Search for the cell housing the specified text and yield its [X, Y] center coordinate. 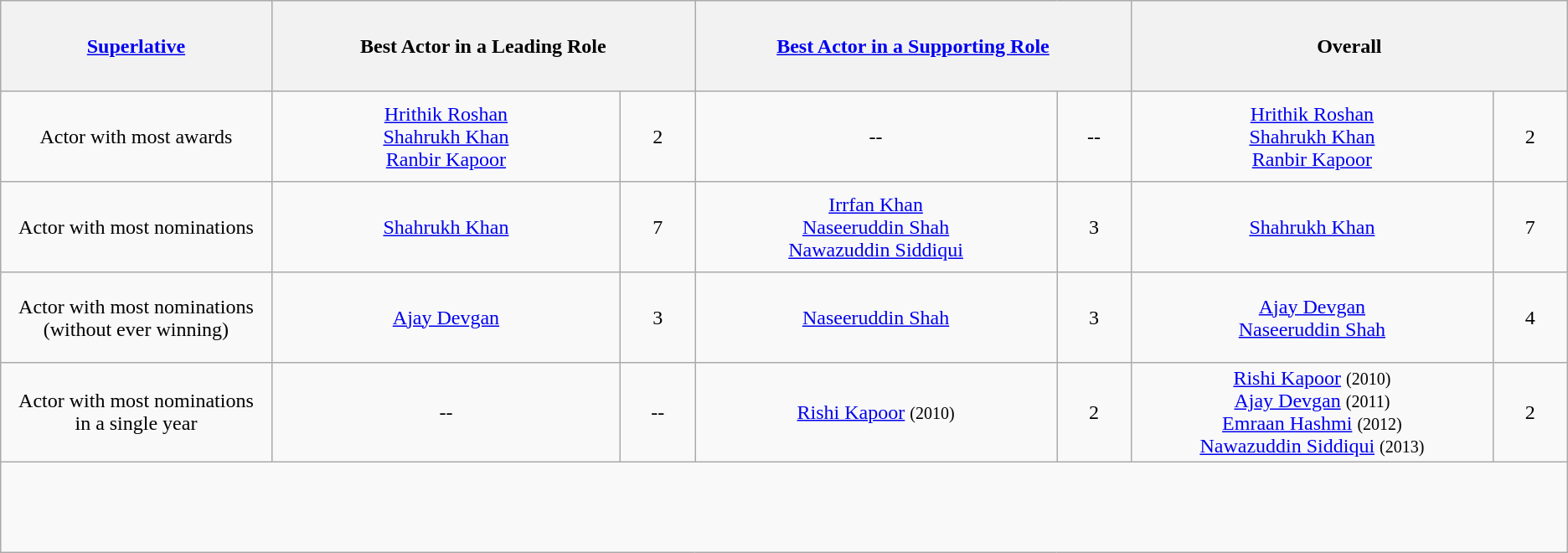
4 [1529, 318]
Rishi Kapoor (2010) Ajay Devgan (2011) Emraan Hashmi (2012) Nawazuddin Siddiqui (2013) [1312, 412]
Actor with most awards [136, 137]
Irrfan Khan Naseeruddin Shah Nawazuddin Siddiqui [876, 227]
Superlative [136, 46]
Actor with most nominations(without ever winning) [136, 318]
Overall [1349, 46]
Naseeruddin Shah [876, 318]
Ajay Devgan [446, 318]
Ajay Devgan Naseeruddin Shah [1312, 318]
Actor with most nominations [136, 227]
Rishi Kapoor (2010) [876, 412]
Best Actor in a Supporting Role [913, 46]
Actor with most nominationsin a single year [136, 412]
Best Actor in a Leading Role [482, 46]
